Identify which cell holds the provided text, then report its (x, y) central coordinate. 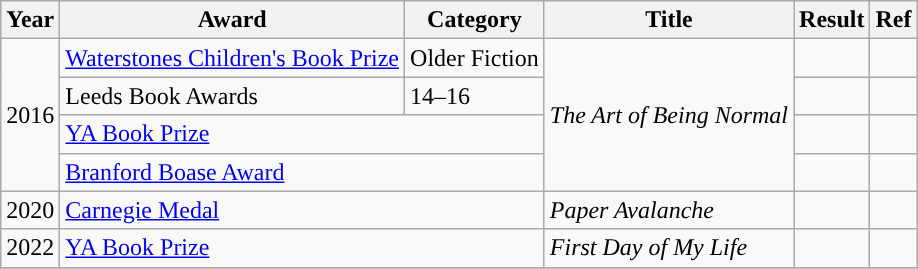
2016 (30, 115)
2020 (30, 210)
Result (832, 20)
Year (30, 20)
First Day of My Life (668, 248)
Branford Boase Award (302, 172)
Paper Avalanche (668, 210)
Leeds Book Awards (232, 96)
Older Fiction (475, 58)
The Art of Being Normal (668, 115)
Waterstones Children's Book Prize (232, 58)
Carnegie Medal (302, 210)
Ref (894, 20)
14–16 (475, 96)
Title (668, 20)
Category (475, 20)
Award (232, 20)
2022 (30, 248)
